Search for the cell housing the specified text and yield its [x, y] center coordinate. 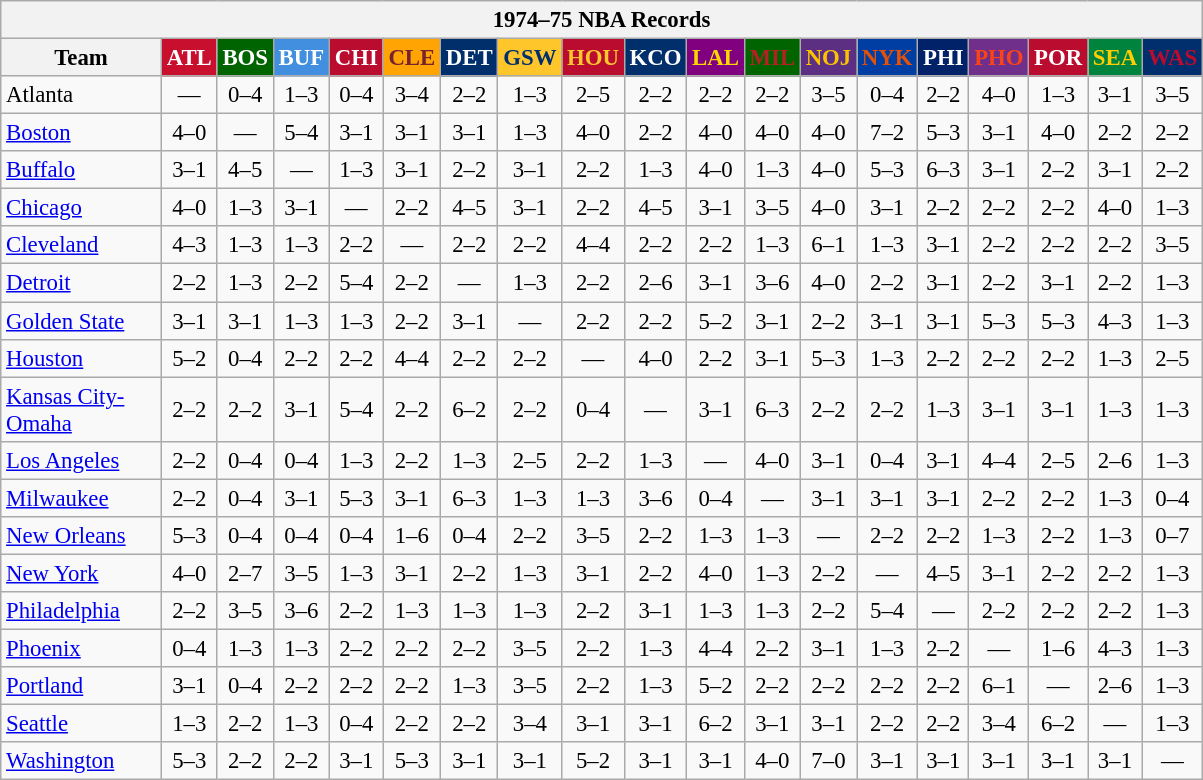
PHI [944, 58]
HOU [594, 58]
NOJ [828, 58]
0–7 [1172, 536]
ATL [189, 58]
KCO [656, 58]
MIL [772, 58]
Phoenix [82, 648]
Detroit [82, 283]
GSW [530, 58]
Washington [82, 761]
7–0 [828, 761]
PHO [999, 58]
Milwaukee [82, 498]
Buffalo [82, 170]
Chicago [82, 208]
New York [82, 573]
7–2 [888, 133]
DET [470, 58]
WAS [1172, 58]
Portland [82, 686]
Team [82, 58]
2–7 [245, 573]
New Orleans [82, 536]
Atlanta [82, 95]
Kansas City-Omaha [82, 410]
CLE [412, 58]
BOS [245, 58]
Los Angeles [82, 460]
Houston [82, 358]
Cleveland [82, 245]
POR [1058, 58]
Seattle [82, 724]
SEA [1116, 58]
Boston [82, 133]
CHI [356, 58]
Golden State [82, 321]
1974–75 NBA Records [602, 20]
BUF [301, 58]
NYK [888, 58]
LAL [716, 58]
Philadelphia [82, 611]
